Return the [X, Y] coordinate for the center point of the cell that contains the specified text.  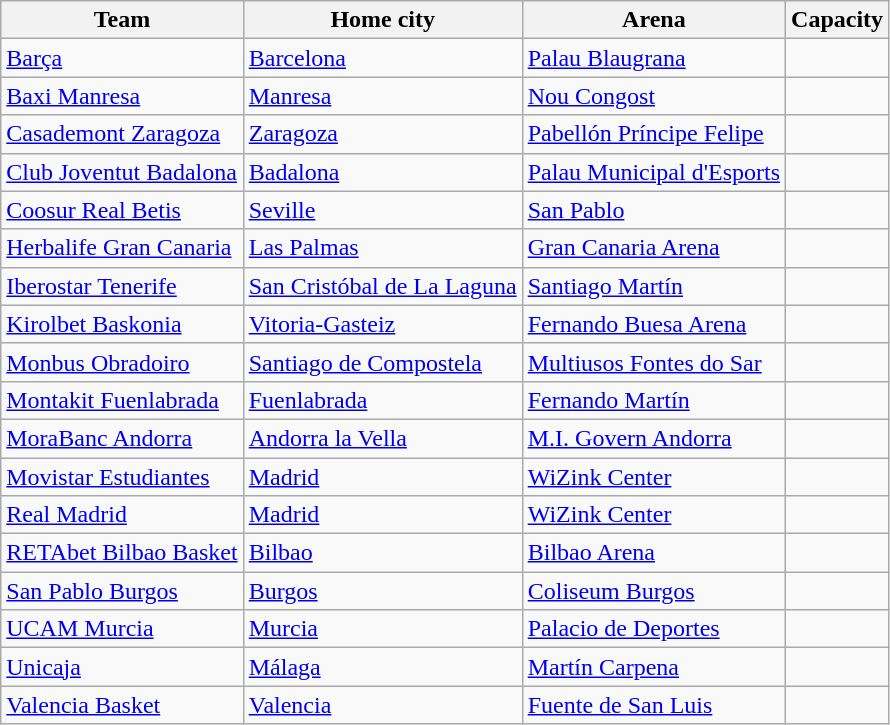
Martín Carpena [654, 667]
Seville [382, 210]
Home city [382, 20]
Multiusos Fontes do Sar [654, 362]
Arena [654, 20]
Bilbao [382, 553]
Valencia [382, 705]
Coliseum Burgos [654, 591]
Iberostar Tenerife [122, 286]
Zaragoza [382, 134]
Team [122, 20]
Monbus Obradoiro [122, 362]
Fuente de San Luis [654, 705]
Palau Blaugrana [654, 58]
Montakit Fuenlabrada [122, 400]
Fernando Martín [654, 400]
Club Joventut Badalona [122, 172]
MoraBanc Andorra [122, 438]
Las Palmas [382, 248]
RETAbet Bilbao Basket [122, 553]
Santiago de Compostela [382, 362]
Pabellón Príncipe Felipe [654, 134]
Barcelona [382, 58]
UCAM Murcia [122, 629]
Nou Congost [654, 96]
San Pablo [654, 210]
Coosur Real Betis [122, 210]
Badalona [382, 172]
M.I. Govern Andorra [654, 438]
Kirolbet Baskonia [122, 324]
Barça [122, 58]
San Pablo Burgos [122, 591]
Gran Canaria Arena [654, 248]
Manresa [382, 96]
Baxi Manresa [122, 96]
Real Madrid [122, 515]
Movistar Estudiantes [122, 477]
Bilbao Arena [654, 553]
Herbalife Gran Canaria [122, 248]
Valencia Basket [122, 705]
Casademont Zaragoza [122, 134]
Fernando Buesa Arena [654, 324]
Vitoria-Gasteiz [382, 324]
Fuenlabrada [382, 400]
Málaga [382, 667]
Unicaja [122, 667]
Capacity [838, 20]
Palau Municipal d'Esports [654, 172]
Palacio de Deportes [654, 629]
Andorra la Vella [382, 438]
Santiago Martín [654, 286]
Murcia [382, 629]
San Cristóbal de La Laguna [382, 286]
Burgos [382, 591]
